Identify which cell holds the provided text, then report its [x, y] central coordinate. 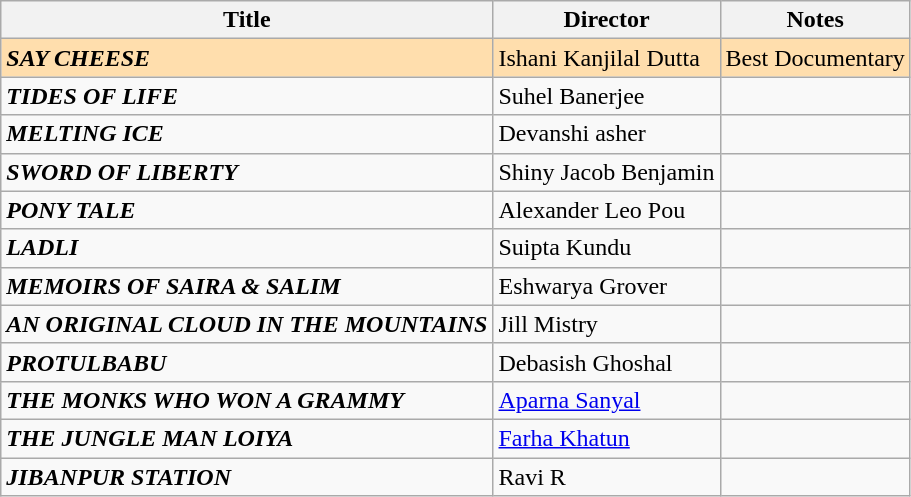
Alexander Leo Pou [606, 210]
SWORD OF LIBERTY [247, 172]
Ishani Kanjilal Dutta [606, 58]
Farha Khatun [606, 438]
Suhel Banerjee [606, 96]
Devanshi asher [606, 134]
Aparna Sanyal [606, 400]
SAY CHEESE [247, 58]
MELTING ICE [247, 134]
Eshwarya Grover [606, 286]
Shiny Jacob Benjamin [606, 172]
MEMOIRS OF SAIRA & SALIM [247, 286]
PONY TALE [247, 210]
Title [247, 20]
PROTULBABU [247, 362]
Director [606, 20]
LADLI [247, 248]
THE MONKS WHO WON A GRAMMY [247, 400]
JIBANPUR STATION [247, 477]
Jill Mistry [606, 324]
TIDES OF LIFE [247, 96]
THE JUNGLE MAN LOIYA [247, 438]
Suipta Kundu [606, 248]
Notes [815, 20]
Debasish Ghoshal [606, 362]
AN ORIGINAL CLOUD IN THE MOUNTAINS [247, 324]
Ravi R [606, 477]
Best Documentary [815, 58]
